Output the [X, Y] coordinate of the center of the cell containing the given text.  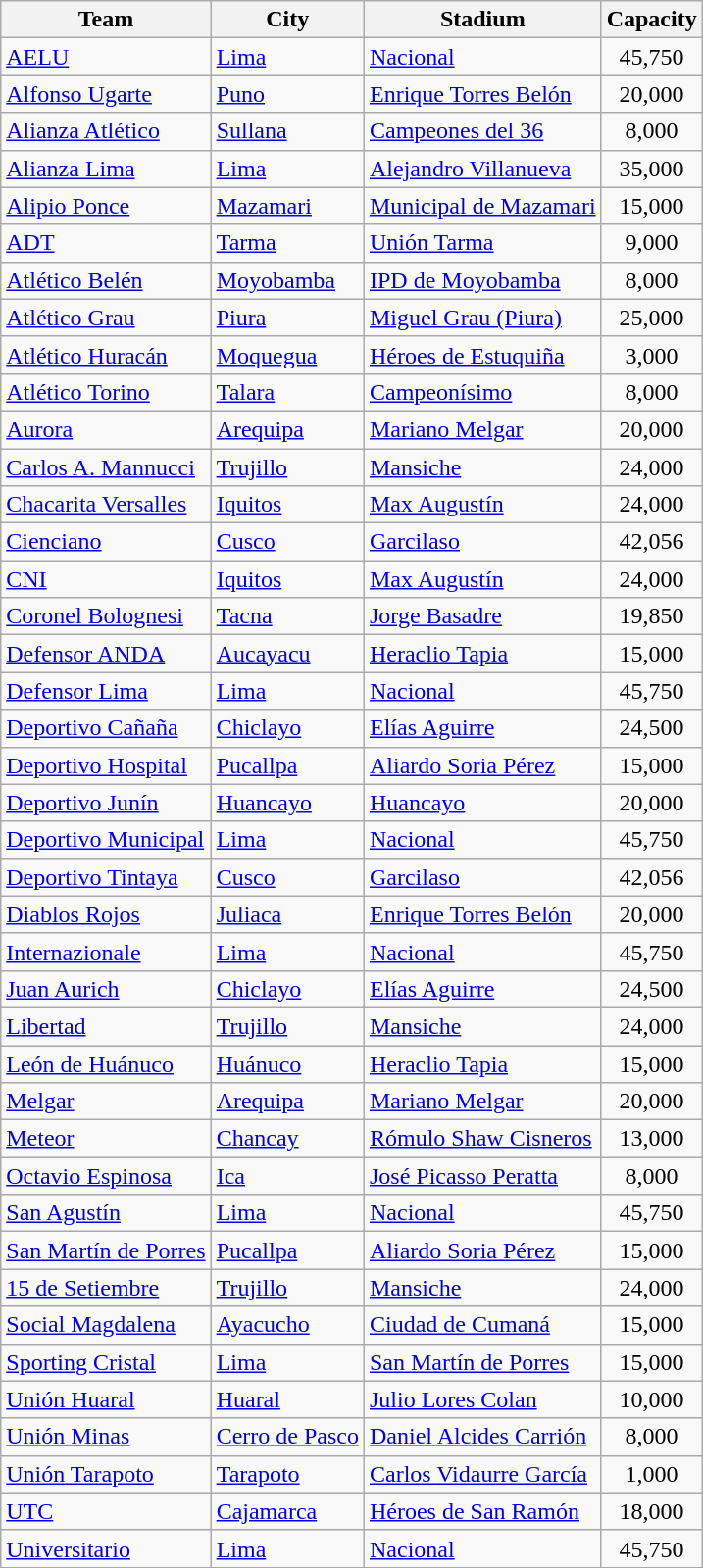
San Agustín [106, 1213]
9,000 [651, 243]
Tarma [287, 243]
Sullana [287, 131]
Deportivo Tintaya [106, 877]
Carlos A. Mannucci [106, 467]
Tacna [287, 616]
Deportivo Hospital [106, 765]
Ciudad de Cumaná [482, 1325]
Municipal de Mazamari [482, 206]
Deportivo Municipal [106, 840]
Rómulo Shaw Cisneros [482, 1139]
Stadium [482, 20]
Atlético Grau [106, 318]
Cajamarca [287, 1511]
Alfonso Ugarte [106, 94]
IPD de Moyobamba [482, 280]
1,000 [651, 1474]
Atlético Torino [106, 392]
Unión Tarma [482, 243]
Talara [287, 392]
Miguel Grau (Piura) [482, 318]
Coronel Bolognesi [106, 616]
Aurora [106, 429]
Moyobamba [287, 280]
Ica [287, 1176]
Defensor Lima [106, 691]
15 de Setiembre [106, 1288]
Carlos Vidaurre García [482, 1474]
Chancay [287, 1139]
Cerro de Pasco [287, 1437]
Meteor [106, 1139]
José Picasso Peratta [482, 1176]
Team [106, 20]
Julio Lores Colan [482, 1399]
Jorge Basadre [482, 616]
25,000 [651, 318]
Chacarita Versalles [106, 505]
Diablos Rojos [106, 914]
City [287, 20]
Atlético Belén [106, 280]
Deportivo Cañaña [106, 728]
Sporting Cristal [106, 1362]
Capacity [651, 20]
Huánuco [287, 1063]
3,000 [651, 355]
Cienciano [106, 542]
Social Magdalena [106, 1325]
León de Huánuco [106, 1063]
Internazionale [106, 952]
13,000 [651, 1139]
Unión Huaral [106, 1399]
Octavio Espinosa [106, 1176]
Melgar [106, 1102]
Juliaca [287, 914]
Universitario [106, 1548]
Héroes de Estuquiña [482, 355]
19,850 [651, 616]
Huaral [287, 1399]
Mazamari [287, 206]
35,000 [651, 169]
Tarapoto [287, 1474]
AELU [106, 57]
Alianza Atlético [106, 131]
Campeones del 36 [482, 131]
Daniel Alcides Carrión [482, 1437]
Atlético Huracán [106, 355]
ADT [106, 243]
Unión Tarapoto [106, 1474]
Defensor ANDA [106, 654]
Alianza Lima [106, 169]
Alipio Ponce [106, 206]
Héroes de San Ramón [482, 1511]
Campeonísimo [482, 392]
Deportivo Junín [106, 803]
18,000 [651, 1511]
Juan Aurich [106, 989]
CNI [106, 579]
Unión Minas [106, 1437]
Ayacucho [287, 1325]
Aucayacu [287, 654]
10,000 [651, 1399]
Moquegua [287, 355]
Alejandro Villanueva [482, 169]
Piura [287, 318]
Puno [287, 94]
Libertad [106, 1026]
UTC [106, 1511]
